For the text-containing cell, return its midpoint in (X, Y) coordinate format. 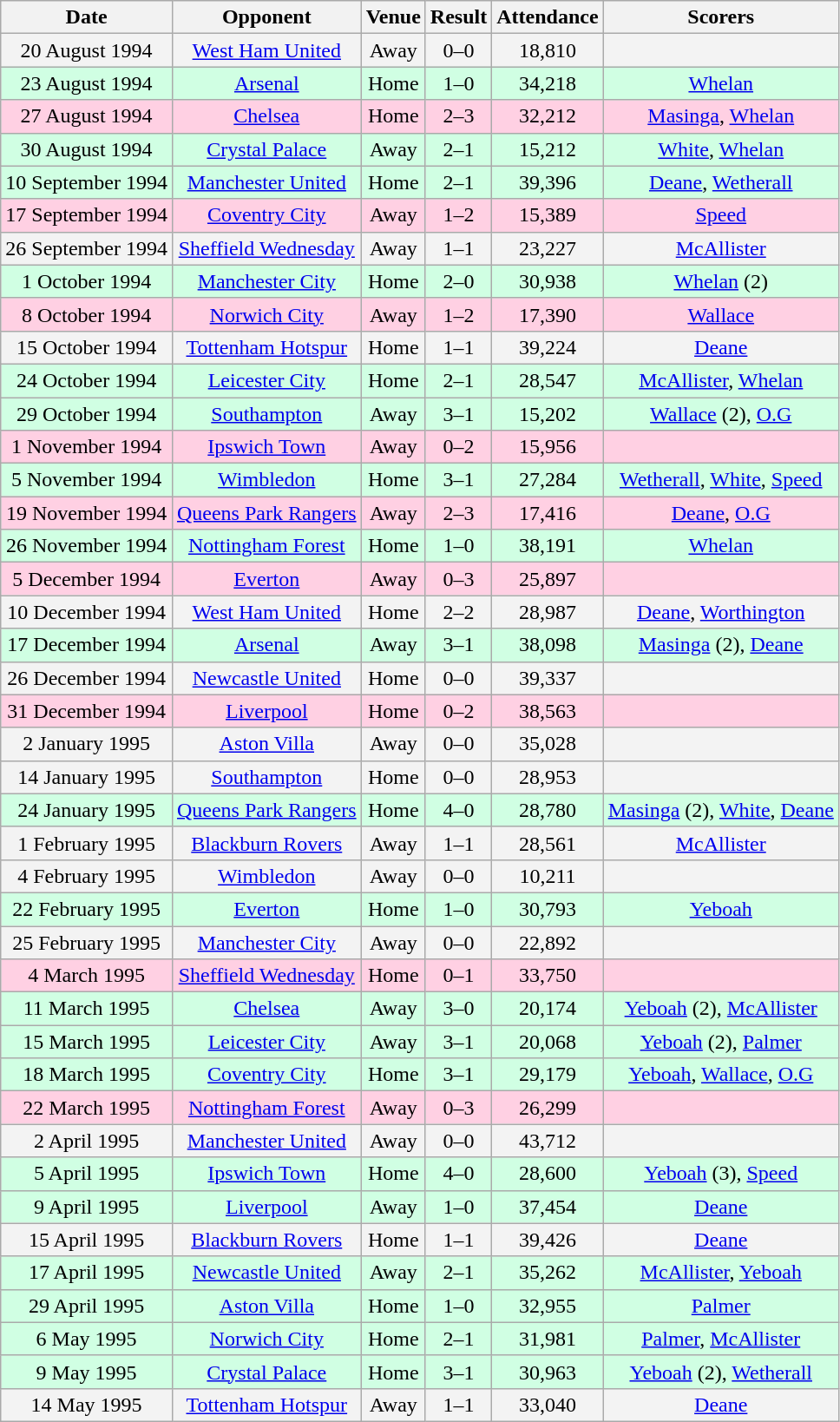
39,426 (548, 1240)
Date (87, 17)
5 December 1994 (87, 579)
30,963 (548, 1372)
25 February 1995 (87, 942)
14 May 1995 (87, 1405)
24 January 1995 (87, 810)
38,563 (548, 711)
15,389 (548, 215)
1 November 1994 (87, 447)
Venue (393, 17)
22,892 (548, 942)
18 March 1995 (87, 1075)
23,227 (548, 248)
26 September 1994 (87, 248)
22 March 1995 (87, 1108)
1 February 1995 (87, 843)
15 April 1995 (87, 1240)
17,390 (548, 314)
McAllister, Whelan (720, 380)
27,284 (548, 480)
10 December 1994 (87, 612)
32,955 (548, 1306)
30,793 (548, 909)
Result (458, 17)
McAllister, Yeboah (720, 1273)
28,600 (548, 1174)
15,212 (548, 149)
28,953 (548, 777)
11 March 1995 (87, 1009)
26 November 1994 (87, 546)
3–0 (458, 1009)
1 October 1994 (87, 281)
22 February 1995 (87, 909)
43,712 (548, 1141)
9 April 1995 (87, 1207)
15 March 1995 (87, 1042)
6 May 1995 (87, 1339)
38,098 (548, 645)
19 November 1994 (87, 513)
Deane, Wetherall (720, 182)
17 April 1995 (87, 1273)
Whelan (2) (720, 281)
15 October 1994 (87, 347)
38,191 (548, 546)
Wallace (720, 314)
Yeboah, Wallace, O.G (720, 1075)
39,396 (548, 182)
Opponent (266, 17)
33,040 (548, 1405)
Masinga (2), Deane (720, 645)
15,956 (548, 447)
17,416 (548, 513)
25,897 (548, 579)
Speed (720, 215)
26 December 1994 (87, 678)
2–0 (458, 281)
Masinga (2), White, Deane (720, 810)
34,218 (548, 83)
28,547 (548, 380)
39,224 (548, 347)
24 October 1994 (87, 380)
10,211 (548, 876)
9 May 1995 (87, 1372)
29,179 (548, 1075)
Yeboah (2), Palmer (720, 1042)
Wetherall, White, Speed (720, 480)
23 August 1994 (87, 83)
32,212 (548, 116)
4 February 1995 (87, 876)
Yeboah (720, 909)
10 September 1994 (87, 182)
Wallace (2), O.G (720, 414)
White, Whelan (720, 149)
35,262 (548, 1273)
20,174 (548, 1009)
Palmer (720, 1306)
27 August 1994 (87, 116)
Deane, O.G (720, 513)
14 January 1995 (87, 777)
35,028 (548, 744)
0–1 (458, 976)
26,299 (548, 1108)
5 November 1994 (87, 480)
20 August 1994 (87, 50)
Attendance (548, 17)
18,810 (548, 50)
2 April 1995 (87, 1141)
28,561 (548, 843)
33,750 (548, 976)
Masinga, Whelan (720, 116)
30,938 (548, 281)
37,454 (548, 1207)
2–2 (458, 612)
Scorers (720, 17)
8 October 1994 (87, 314)
29 October 1994 (87, 414)
20,068 (548, 1042)
Deane, Worthington (720, 612)
4 March 1995 (87, 976)
29 April 1995 (87, 1306)
Yeboah (3), Speed (720, 1174)
31 December 1994 (87, 711)
39,337 (548, 678)
30 August 1994 (87, 149)
28,780 (548, 810)
Yeboah (2), Wetherall (720, 1372)
17 December 1994 (87, 645)
5 April 1995 (87, 1174)
17 September 1994 (87, 215)
2 January 1995 (87, 744)
Yeboah (2), McAllister (720, 1009)
Palmer, McAllister (720, 1339)
31,981 (548, 1339)
15,202 (548, 414)
28,987 (548, 612)
